Return the [x, y] coordinate for the center point of the cell that contains the specified text.  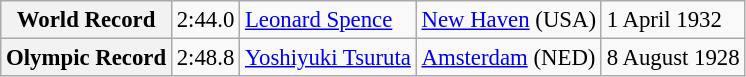
2:44.0 [205, 20]
Amsterdam (NED) [508, 58]
Yoshiyuki Tsuruta [328, 58]
New Haven (USA) [508, 20]
Olympic Record [86, 58]
8 August 1928 [673, 58]
Leonard Spence [328, 20]
1 April 1932 [673, 20]
World Record [86, 20]
2:48.8 [205, 58]
